Extract the [X, Y] coordinate from the center of the cell holding the provided text.  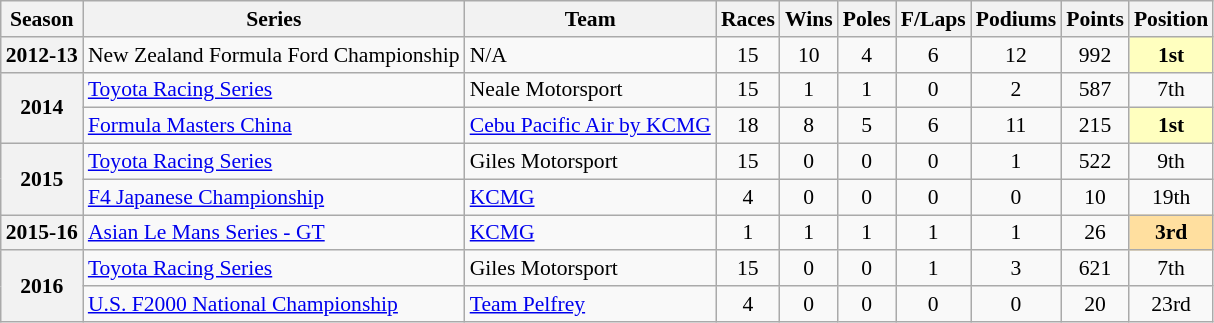
2012-13 [42, 55]
621 [1095, 269]
20 [1095, 304]
U.S. F2000 National Championship [274, 304]
New Zealand Formula Ford Championship [274, 55]
F/Laps [934, 19]
11 [1016, 126]
F4 Japanese Championship [274, 197]
N/A [590, 55]
9th [1171, 162]
Podiums [1016, 19]
Formula Masters China [274, 126]
3rd [1171, 233]
Neale Motorsport [590, 90]
Asian Le Mans Series - GT [274, 233]
2015 [42, 180]
8 [809, 126]
Position [1171, 19]
23rd [1171, 304]
5 [867, 126]
587 [1095, 90]
215 [1095, 126]
12 [1016, 55]
Team [590, 19]
2016 [42, 286]
19th [1171, 197]
Series [274, 19]
Cebu Pacific Air by KCMG [590, 126]
Season [42, 19]
2014 [42, 108]
Races [748, 19]
Team Pelfrey [590, 304]
26 [1095, 233]
2015-16 [42, 233]
Poles [867, 19]
Wins [809, 19]
3 [1016, 269]
992 [1095, 55]
2 [1016, 90]
Points [1095, 19]
18 [748, 126]
522 [1095, 162]
